Find where the given text appears and provide that cell's center as (x, y) coordinate. 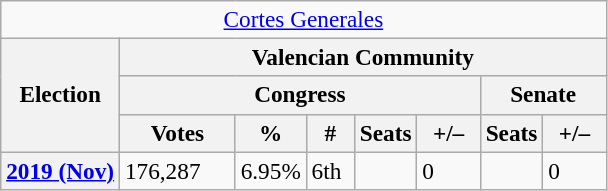
2019 (Nov) (60, 170)
Cortes Generales (304, 19)
Senate (543, 95)
# (330, 133)
% (270, 133)
Election (60, 94)
6th (330, 170)
Valencian Community (362, 57)
176,287 (177, 170)
Votes (177, 133)
6.95% (270, 170)
Congress (300, 95)
